Find where the given text appears and provide that cell's center as [X, Y] coordinate. 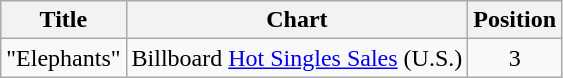
Position [515, 20]
Billboard Hot Singles Sales (U.S.) [297, 58]
3 [515, 58]
Chart [297, 20]
"Elephants" [64, 58]
Title [64, 20]
